Extract the (x, y) coordinate from the center of the cell holding the provided text.  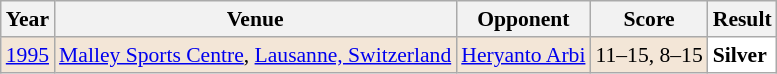
Result (742, 19)
Silver (742, 55)
Venue (255, 19)
11–15, 8–15 (648, 55)
1995 (28, 55)
Opponent (523, 19)
Year (28, 19)
Score (648, 19)
Heryanto Arbi (523, 55)
Malley Sports Centre, Lausanne, Switzerland (255, 55)
